Determine the [x, y] coordinate at the center of the cell enclosing the given text.  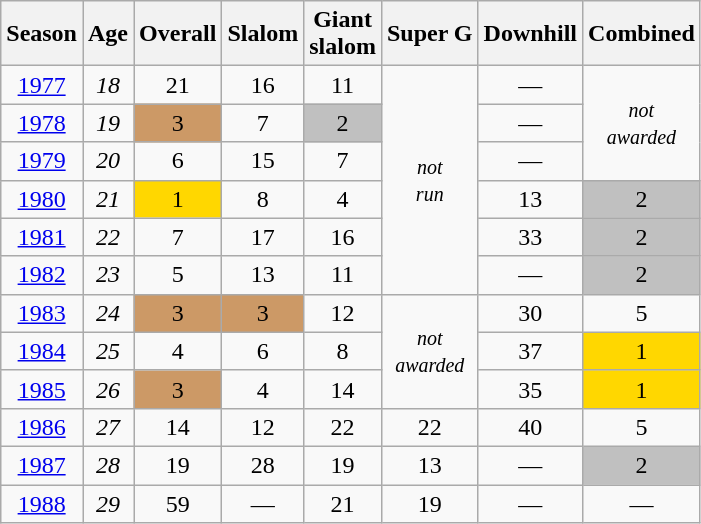
1987 [42, 465]
30 [530, 313]
1978 [42, 123]
15 [263, 161]
Super G [430, 34]
1983 [42, 313]
59 [178, 503]
Age [108, 34]
Season [42, 34]
20 [108, 161]
1982 [42, 275]
18 [108, 85]
17 [263, 237]
1981 [42, 237]
37 [530, 351]
1980 [42, 199]
1977 [42, 85]
1985 [42, 389]
1986 [42, 427]
23 [108, 275]
35 [530, 389]
Slalom [263, 34]
Giantslalom [343, 34]
Downhill [530, 34]
24 [108, 313]
29 [108, 503]
notrun [430, 180]
26 [108, 389]
Combined [642, 34]
33 [530, 237]
40 [530, 427]
1988 [42, 503]
1984 [42, 351]
25 [108, 351]
Overall [178, 34]
1979 [42, 161]
27 [108, 427]
